Determine the (X, Y) coordinate at the center of the cell enclosing the given text.  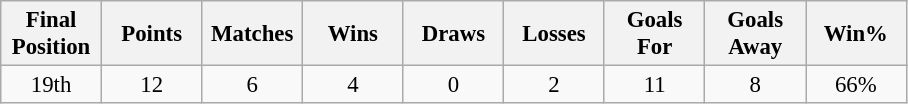
Draws (454, 34)
Points (152, 34)
0 (454, 85)
Goals Away (756, 34)
2 (554, 85)
12 (152, 85)
11 (654, 85)
8 (756, 85)
4 (354, 85)
66% (856, 85)
Matches (252, 34)
6 (252, 85)
Goals For (654, 34)
Final Position (52, 34)
19th (52, 85)
Wins (354, 34)
Win% (856, 34)
Losses (554, 34)
